Capture the cell that displays the provided text and extract its [X, Y] central coordinate. 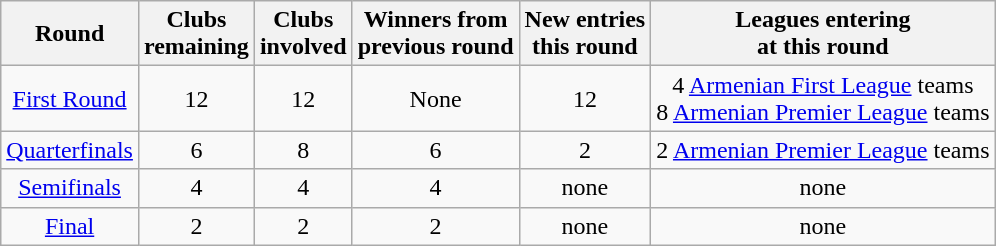
Round [70, 34]
First Round [70, 98]
2 Armenian Premier League teams [823, 150]
Leagues enteringat this round [823, 34]
New entriesthis round [585, 34]
Winners fromprevious round [436, 34]
None [436, 98]
Clubsinvolved [303, 34]
4 Armenian First League teams 8 Armenian Premier League teams [823, 98]
8 [303, 150]
Semifinals [70, 188]
Quarterfinals [70, 150]
Clubsremaining [196, 34]
Final [70, 226]
